Return (X, Y) of the center of cell containing provided text 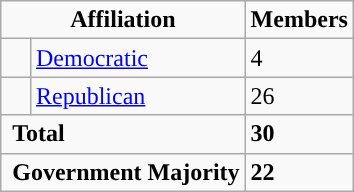
Republican (138, 96)
26 (299, 96)
22 (299, 172)
Government Majority (123, 172)
Democratic (138, 58)
Total (123, 134)
Affiliation (123, 20)
4 (299, 58)
Members (299, 20)
30 (299, 134)
